Scan for the cell matching the given text and deliver its [X, Y] coordinate at center. 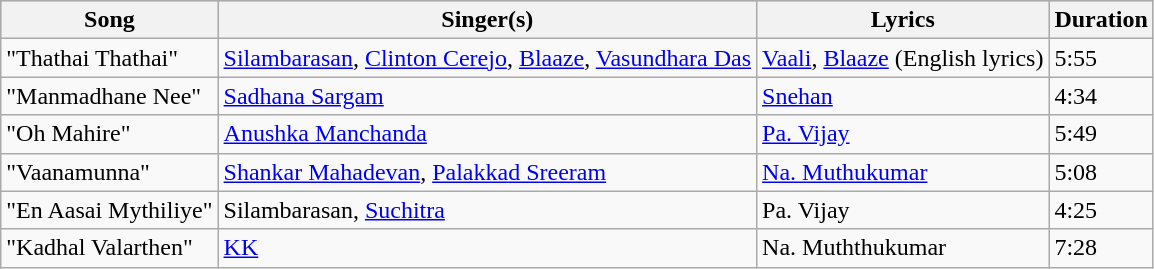
7:28 [1101, 248]
5:08 [1101, 172]
"Thathai Thathai" [110, 58]
Na. Muthukumar [903, 172]
Shankar Mahadevan, Palakkad Sreeram [488, 172]
"Kadhal Valarthen" [110, 248]
KK [488, 248]
4:25 [1101, 210]
Snehan [903, 96]
Silambarasan, Suchitra [488, 210]
Na. Muththukumar [903, 248]
Singer(s) [488, 20]
5:49 [1101, 134]
Song [110, 20]
5:55 [1101, 58]
Duration [1101, 20]
Lyrics [903, 20]
"En Aasai Mythiliye" [110, 210]
Vaali, Blaaze (English lyrics) [903, 58]
"Manmadhane Nee" [110, 96]
Silambarasan, Clinton Cerejo, Blaaze, Vasundhara Das [488, 58]
Anushka Manchanda [488, 134]
"Vaanamunna" [110, 172]
Sadhana Sargam [488, 96]
"Oh Mahire" [110, 134]
4:34 [1101, 96]
